Return [X, Y] of the center of cell containing provided text 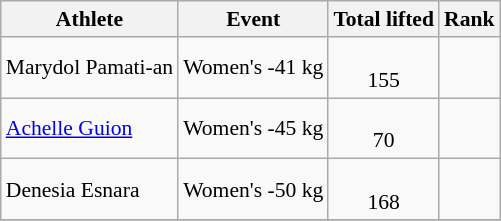
Achelle Guion [90, 128]
Women's -41 kg [253, 68]
Women's -50 kg [253, 190]
Total lifted [384, 19]
Rank [470, 19]
168 [384, 190]
Event [253, 19]
155 [384, 68]
70 [384, 128]
Women's -45 kg [253, 128]
Athlete [90, 19]
Denesia Esnara [90, 190]
Marydol Pamati-an [90, 68]
